Output the (x, y) coordinate of the center of the cell containing the given text.  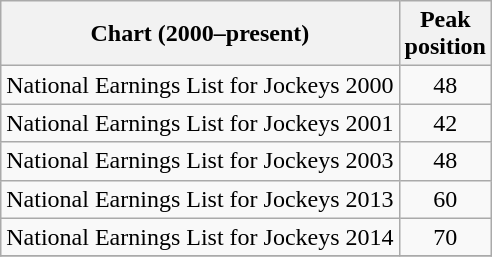
Chart (2000–present) (200, 34)
National Earnings List for Jockeys 2013 (200, 199)
60 (445, 199)
National Earnings List for Jockeys 2003 (200, 161)
National Earnings List for Jockeys 2014 (200, 237)
National Earnings List for Jockeys 2001 (200, 123)
70 (445, 237)
Peakposition (445, 34)
National Earnings List for Jockeys 2000 (200, 85)
42 (445, 123)
